Scan for the cell matching the given text and deliver its [X, Y] coordinate at center. 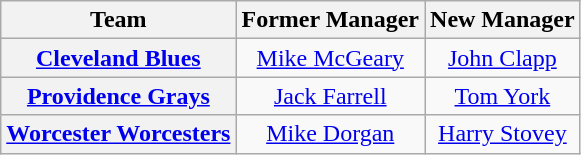
Harry Stovey [503, 134]
Tom York [503, 96]
New Manager [503, 20]
Worcester Worcesters [118, 134]
Team [118, 20]
Mike Dorgan [330, 134]
Jack Farrell [330, 96]
Cleveland Blues [118, 58]
John Clapp [503, 58]
Providence Grays [118, 96]
Former Manager [330, 20]
Mike McGeary [330, 58]
